For the text-containing cell, return its midpoint in (x, y) coordinate format. 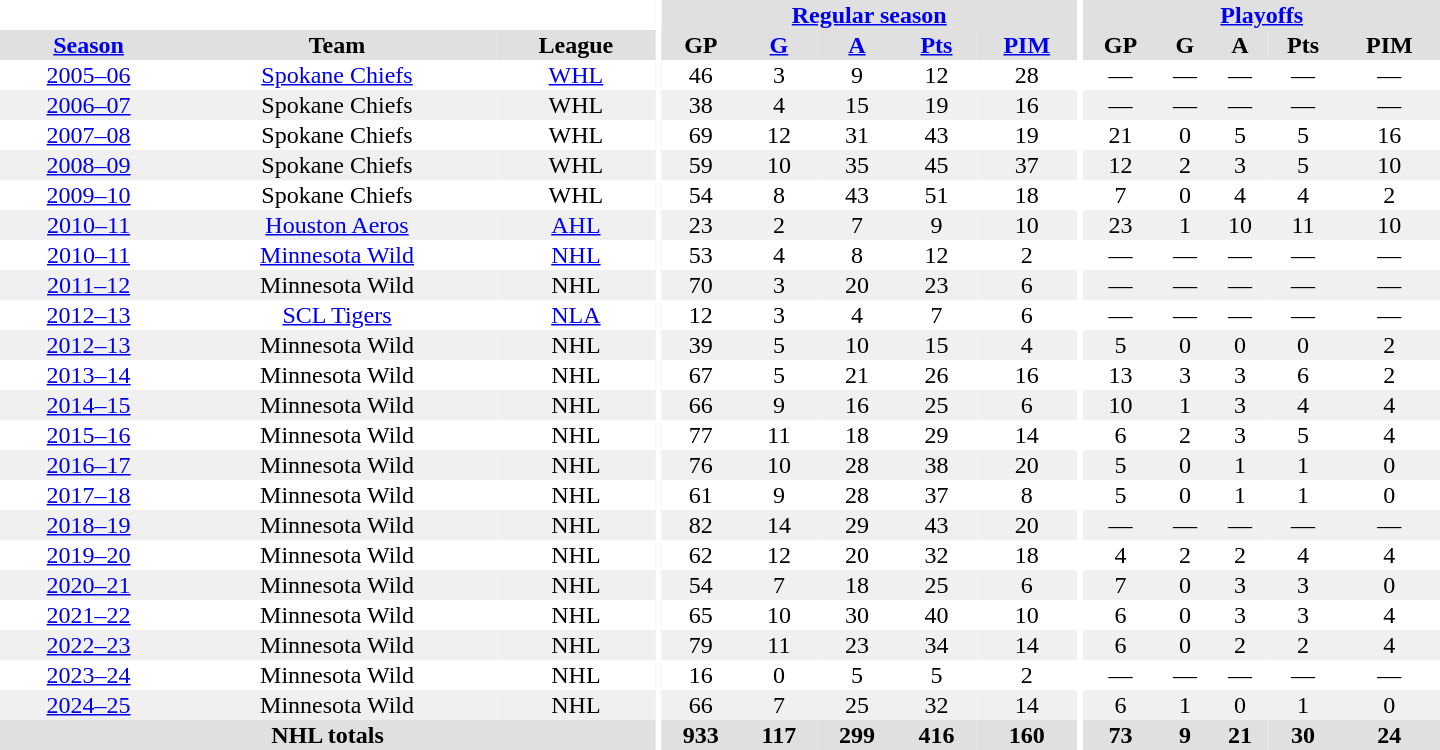
77 (700, 435)
Team (337, 45)
59 (700, 165)
34 (936, 645)
2013–14 (88, 375)
76 (700, 465)
79 (700, 645)
2016–17 (88, 465)
69 (700, 135)
24 (1390, 735)
117 (780, 735)
26 (936, 375)
2019–20 (88, 555)
Season (88, 45)
Regular season (869, 15)
2020–21 (88, 585)
NLA (576, 315)
61 (700, 495)
Playoffs (1262, 15)
2014–15 (88, 405)
53 (700, 255)
45 (936, 165)
51 (936, 195)
2018–19 (88, 525)
70 (700, 285)
2022–23 (88, 645)
65 (700, 615)
13 (1120, 375)
2017–18 (88, 495)
933 (700, 735)
2008–09 (88, 165)
39 (700, 345)
299 (856, 735)
416 (936, 735)
2006–07 (88, 105)
2007–08 (88, 135)
73 (1120, 735)
67 (700, 375)
2024–25 (88, 705)
35 (856, 165)
2005–06 (88, 75)
40 (936, 615)
2023–24 (88, 675)
League (576, 45)
160 (1026, 735)
2011–12 (88, 285)
AHL (576, 225)
NHL totals (328, 735)
2009–10 (88, 195)
82 (700, 525)
31 (856, 135)
2021–22 (88, 615)
Houston Aeros (337, 225)
2015–16 (88, 435)
46 (700, 75)
62 (700, 555)
SCL Tigers (337, 315)
